Determine the [x, y] coordinate at the center of the cell enclosing the given text.  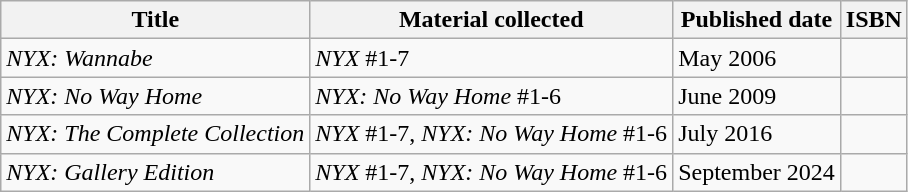
Title [156, 20]
NYX: Wannabe [156, 58]
NYX #1-7 [492, 58]
Material collected [492, 20]
September 2024 [757, 172]
NYX: The Complete Collection [156, 134]
NYX: No Way Home [156, 96]
May 2006 [757, 58]
June 2009 [757, 96]
ISBN [874, 20]
July 2016 [757, 134]
NYX: Gallery Edition [156, 172]
Published date [757, 20]
NYX: No Way Home #1-6 [492, 96]
